Return [X, Y] of the center of cell containing provided text 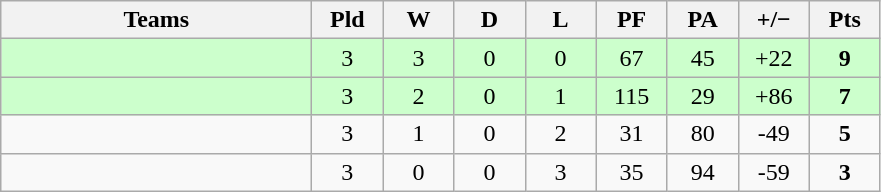
9 [844, 58]
PF [632, 20]
L [560, 20]
-49 [774, 134]
Pts [844, 20]
+22 [774, 58]
115 [632, 96]
7 [844, 96]
Teams [156, 20]
5 [844, 134]
94 [702, 172]
W [418, 20]
+/− [774, 20]
80 [702, 134]
-59 [774, 172]
35 [632, 172]
45 [702, 58]
31 [632, 134]
Pld [348, 20]
29 [702, 96]
+86 [774, 96]
D [490, 20]
PA [702, 20]
67 [632, 58]
